Return (X, Y) of the center of cell containing provided text 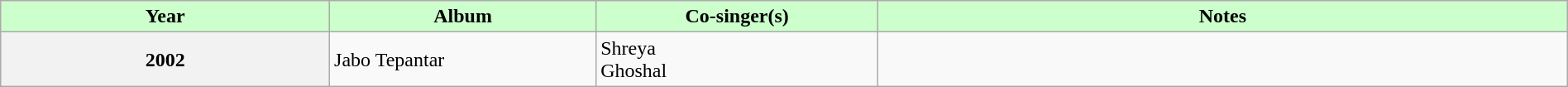
Co-singer(s) (738, 17)
ShreyaGhoshal (738, 60)
Year (165, 17)
Album (463, 17)
2002 (165, 60)
Notes (1223, 17)
Jabo Tepantar (463, 60)
